Scan for the cell matching the given text and deliver its (x, y) coordinate at center. 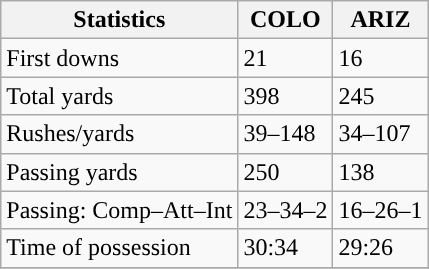
Passing: Comp–Att–Int (120, 210)
250 (286, 172)
16 (380, 58)
29:26 (380, 248)
Rushes/yards (120, 134)
30:34 (286, 248)
First downs (120, 58)
Passing yards (120, 172)
34–107 (380, 134)
398 (286, 96)
138 (380, 172)
Statistics (120, 20)
ARIZ (380, 20)
Time of possession (120, 248)
39–148 (286, 134)
COLO (286, 20)
Total yards (120, 96)
16–26–1 (380, 210)
21 (286, 58)
245 (380, 96)
23–34–2 (286, 210)
